Locate the cell with the specified text and output its (X, Y) center coordinate. 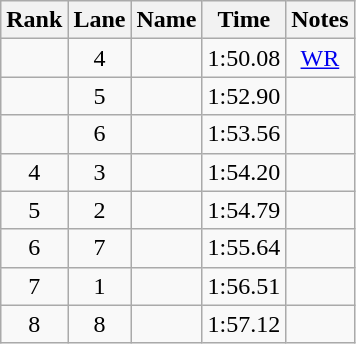
1:54.79 (244, 210)
Name (166, 20)
2 (100, 210)
1:53.56 (244, 134)
1:55.64 (244, 248)
1:57.12 (244, 324)
1:52.90 (244, 96)
Rank (34, 20)
1:56.51 (244, 286)
WR (320, 58)
1:50.08 (244, 58)
3 (100, 172)
1 (100, 286)
Lane (100, 20)
1:54.20 (244, 172)
Notes (320, 20)
Time (244, 20)
